Pinpoint the cell where the given text exists, returning its (x, y) midpoint coordinate. 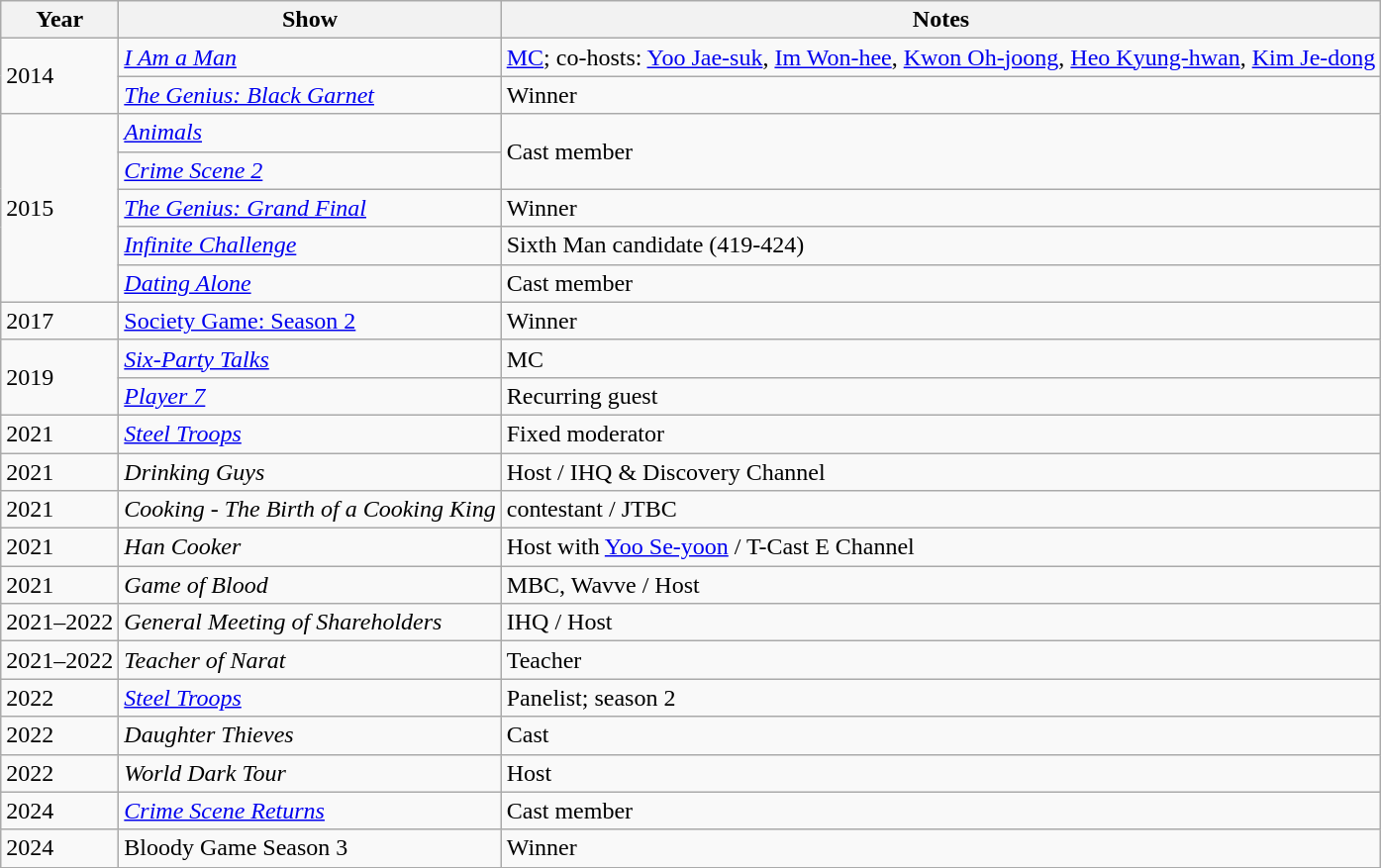
Fixed moderator (940, 434)
Panelist; season 2 (940, 698)
2015 (59, 208)
I Am a Man (310, 57)
Year (59, 20)
Six-Party Talks (310, 358)
Bloody Game Season 3 (310, 848)
Game of Blood (310, 585)
The Genius: Black Garnet (310, 95)
Dating Alone (310, 283)
Han Cooker (310, 547)
Player 7 (310, 396)
MC (940, 358)
Recurring guest (940, 396)
Notes (940, 20)
Infinite Challenge (310, 245)
Daughter Thieves (310, 735)
Teacher (940, 660)
MBC, Wavve / Host (940, 585)
Animals (310, 133)
Show (310, 20)
IHQ / Host (940, 623)
2014 (59, 76)
The Genius: Grand Final (310, 208)
General Meeting of Shareholders (310, 623)
Host (940, 773)
Crime Scene Returns (310, 811)
Teacher of Narat (310, 660)
contestant / JTBC (940, 510)
World Dark Tour (310, 773)
Host / IHQ & Discovery Channel (940, 472)
Crime Scene 2 (310, 170)
2017 (59, 321)
Cast (940, 735)
Society Game: Season 2 (310, 321)
Host with Yoo Se-yoon / T-Cast E Channel (940, 547)
Sixth Man candidate (419-424) (940, 245)
Cooking - The Birth of a Cooking King (310, 510)
2019 (59, 377)
MC; co-hosts: Yoo Jae-suk, Im Won-hee, Kwon Oh-joong, Heo Kyung-hwan, Kim Je-dong (940, 57)
Drinking Guys (310, 472)
